Scan for the cell matching the given text and deliver its (x, y) coordinate at center. 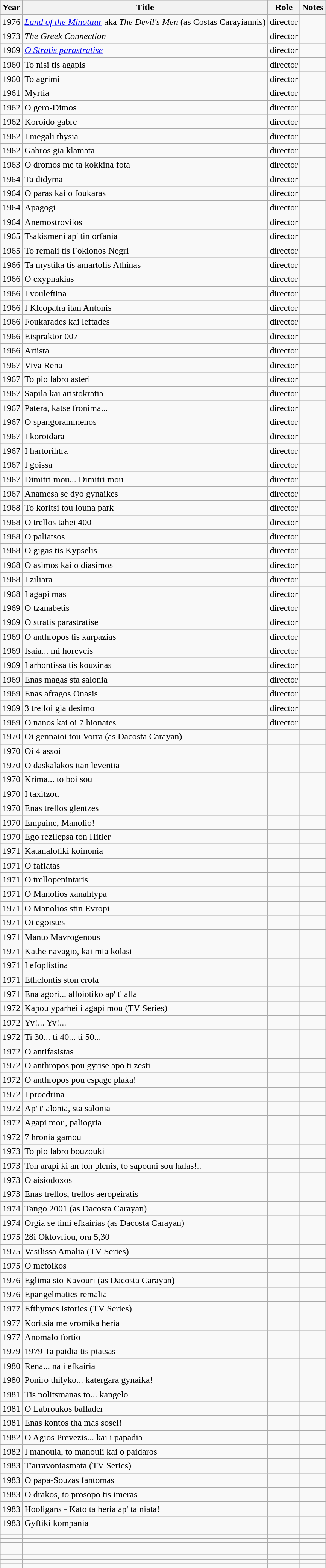
O dromos me ta kokkina fota (145, 165)
Koritsia me vromika heria (145, 1323)
I efoplistina (145, 965)
28i Oktovriou, ora 5,30 (145, 1237)
O paliatsos (145, 536)
O gero-Dimos (145, 107)
O trellos tahei 400 (145, 522)
1979 Ta paidia tis piatsas (145, 1352)
O Labroukos ballader (145, 1409)
Title (145, 8)
Manto Mavrogenous (145, 937)
Epangelmaties remalia (145, 1294)
Oi 4 assoi (145, 751)
Ego rezilepsa ton Hitler (145, 837)
I agapi mas (145, 594)
Gabros gia klamata (145, 150)
Ti 30... ti 40... ti 50... (145, 1037)
O trellopenintaris (145, 880)
Kathe navagio, kai mia kolasi (145, 951)
Sapila kai aristokratia (145, 393)
O asimos kai o diasimos (145, 565)
Foukarades kai leftades (145, 322)
I goissa (145, 465)
I manoula, to manouli kai o paidaros (145, 1452)
Tsakismeni ap' tin orfania (145, 236)
I proedrina (145, 1094)
To agrimi (145, 79)
Role (284, 8)
Anemostrovilos (145, 222)
I vouleftina (145, 293)
To koritsi tou louna park (145, 508)
I megali thysia (145, 136)
I ziliara (145, 579)
To pio labro asteri (145, 379)
Empaine, Manolio! (145, 822)
Notes (313, 8)
Dimitri mou... Dimitri mou (145, 479)
The Greek Connection (145, 36)
I Kleopatra itan Antonis (145, 308)
Agapi mou, paliogria (145, 1123)
Anomalo fortio (145, 1337)
I arhontissa tis kouzinas (145, 665)
Katanalotiki koinonia (145, 851)
O Agios Prevezis... kai i papadia (145, 1437)
Myrtia (145, 93)
Enas afragos Onasis (145, 694)
Enas trellos glentzes (145, 808)
O aisiodoxos (145, 1180)
O exypnakias (145, 279)
3 trelloi gia desimo (145, 708)
O antifasistas (145, 1051)
Poniro thilyko... katergara gynaika! (145, 1380)
O spangorammenos (145, 422)
O nanos kai oi 7 hionates (145, 722)
O faflatas (145, 865)
Eglima sto Kavouri (as Dacosta Carayan) (145, 1280)
Hooligans - Kato ta heria ap' ta niata! (145, 1509)
7 hronia gamou (145, 1137)
To pio labro bouzouki (145, 1151)
Vasilissa Amalia (TV Series) (145, 1251)
To nisi tis agapis (145, 65)
Ton arapi ki an ton plenis, to sapouni sou halas!.. (145, 1166)
O anthropos pou espage plaka! (145, 1080)
O tzanabetis (145, 608)
Rena... na i efkairia (145, 1366)
O Manolios xanahtypa (145, 894)
Oi egoistes (145, 923)
Viva Rena (145, 365)
T'arravoniasmata (TV Series) (145, 1466)
Apagogi (145, 208)
I hartorihtra (145, 451)
Enas trellos, trellos aeropeiratis (145, 1194)
Kapou yparhei i agapi mou (TV Series) (145, 1008)
Year (11, 8)
I taxitzou (145, 794)
Koroido gabre (145, 122)
Ap' t' alonia, sta salonia (145, 1109)
I koroidara (145, 437)
Land of the Minotaur aka The Devil's Men (as Costas Carayiannis) (145, 22)
Patera, katse fronima... (145, 408)
Yv!... Yv!... (145, 1023)
1979 (11, 1352)
O anthropos tis karpazias (145, 637)
Gyftiki kompania (145, 1523)
Ta mystika tis amartolis Athinas (145, 265)
Tis politsmanas to... kangelo (145, 1394)
To remali tis Fokionos Negri (145, 251)
Oi gennaioi tou Vorra (as Dacosta Carayan) (145, 737)
1963 (11, 165)
O paras kai o foukaras (145, 193)
1961 (11, 93)
O anthropos pou gyrise apo ti zesti (145, 1065)
O Manolios stin Evropi (145, 908)
Ena agori... alloiotiko ap' t' alla (145, 994)
Ethelontis ston erota (145, 980)
Enas magas sta salonia (145, 680)
O stratis parastratise (145, 622)
Anamesa se dyo gynaikes (145, 494)
Krima... to boi sou (145, 779)
O metoikos (145, 1266)
Enas kontos tha mas sosei! (145, 1423)
Eispraktor 007 (145, 336)
O gigas tis Kypselis (145, 551)
Ta didyma (145, 179)
O daskalakos itan leventia (145, 765)
Artista (145, 350)
Tango 2001 (as Dacosta Carayan) (145, 1208)
Efthymes istories (TV Series) (145, 1308)
O Stratis parastratise (145, 50)
Isaia... mi horeveis (145, 651)
O papa-Souzas fantomas (145, 1480)
Orgia se timi efkairias (as Dacosta Carayan) (145, 1223)
O drakos, to prosopo tis imeras (145, 1494)
